Return (X, Y) of the center of cell containing provided text 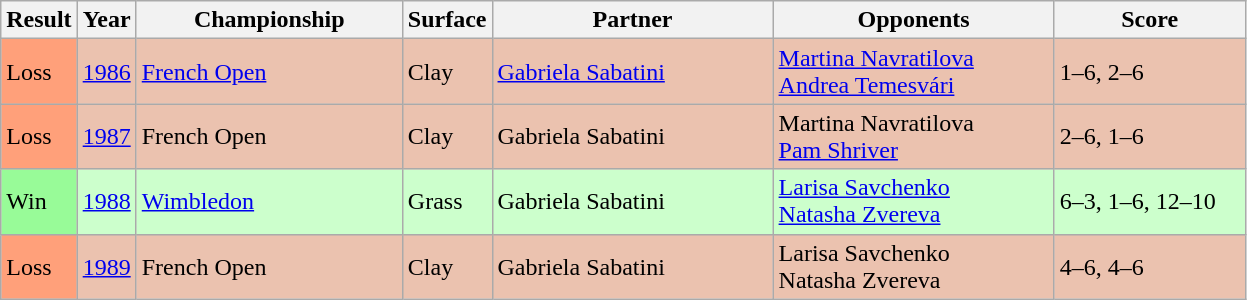
Martina Navratilova Pam Shriver (914, 136)
Opponents (914, 20)
Grass (447, 202)
Partner (632, 20)
1–6, 2–6 (1150, 72)
2–6, 1–6 (1150, 136)
1987 (106, 136)
4–6, 4–6 (1150, 266)
Win (39, 202)
Championship (269, 20)
1988 (106, 202)
Result (39, 20)
Year (106, 20)
Surface (447, 20)
Score (1150, 20)
1989 (106, 266)
1986 (106, 72)
6–3, 1–6, 12–10 (1150, 202)
Wimbledon (269, 202)
Martina Navratilova Andrea Temesvári (914, 72)
